Extract the [X, Y] coordinate from the center of the cell holding the provided text.  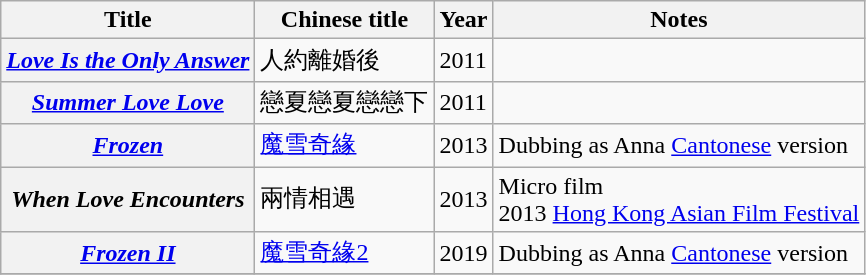
魔雪奇緣2 [344, 254]
Frozen II [128, 254]
魔雪奇緣 [344, 146]
戀夏戀夏戀戀下 [344, 102]
兩情相遇 [344, 198]
When Love Encounters [128, 198]
Micro film2013 Hong Kong Asian Film Festival [679, 198]
2019 [464, 254]
人約離婚後 [344, 60]
Summer Love Love [128, 102]
Title [128, 20]
Notes [679, 20]
Year [464, 20]
Love Is the Only Answer [128, 60]
Chinese title [344, 20]
Frozen [128, 146]
